Pinpoint the cell where the given text exists, returning its (X, Y) midpoint coordinate. 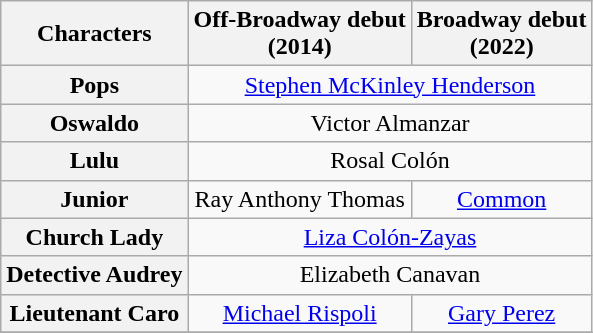
Church Lady (94, 237)
Rosal Colón (390, 161)
Gary Perez (502, 313)
Elizabeth Canavan (390, 275)
Liza Colón-Zayas (390, 237)
Broadway debut (2022) (502, 34)
Lulu (94, 161)
Ray Anthony Thomas (300, 199)
Michael Rispoli (300, 313)
Junior (94, 199)
Pops (94, 85)
Characters (94, 34)
Oswaldo (94, 123)
Common (502, 199)
Stephen McKinley Henderson (390, 85)
Detective Audrey (94, 275)
Lieutenant Caro (94, 313)
Victor Almanzar (390, 123)
Off-Broadway debut (2014) (300, 34)
